Determine the (x, y) coordinate at the center of the cell enclosing the given text.  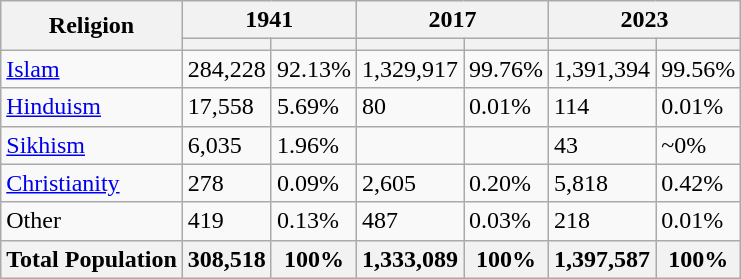
2017 (452, 20)
99.76% (506, 69)
Christianity (92, 183)
1,397,587 (602, 259)
1.96% (314, 145)
~0% (698, 145)
5.69% (314, 107)
6,035 (226, 145)
487 (410, 221)
92.13% (314, 69)
278 (226, 183)
Religion (92, 26)
0.09% (314, 183)
Islam (92, 69)
284,228 (226, 69)
5,818 (602, 183)
419 (226, 221)
1,333,089 (410, 259)
0.20% (506, 183)
0.13% (314, 221)
218 (602, 221)
2,605 (410, 183)
1,329,917 (410, 69)
114 (602, 107)
2023 (645, 20)
0.03% (506, 221)
17,558 (226, 107)
308,518 (226, 259)
43 (602, 145)
99.56% (698, 69)
80 (410, 107)
0.42% (698, 183)
Total Population (92, 259)
1941 (269, 20)
Sikhism (92, 145)
1,391,394 (602, 69)
Other (92, 221)
Hinduism (92, 107)
